Locate the cell with the specified text and output its [x, y] center coordinate. 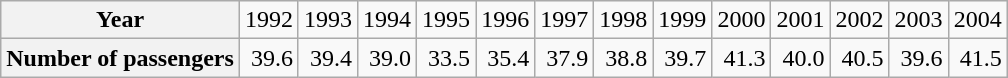
35.4 [506, 58]
Year [120, 20]
41.5 [978, 58]
1998 [624, 20]
1997 [564, 20]
1999 [682, 20]
39.4 [328, 58]
1995 [446, 20]
39.0 [386, 58]
1994 [386, 20]
2002 [860, 20]
37.9 [564, 58]
1993 [328, 20]
40.5 [860, 58]
39.7 [682, 58]
38.8 [624, 58]
2004 [978, 20]
2003 [918, 20]
41.3 [742, 58]
2000 [742, 20]
Number of passengers [120, 58]
33.5 [446, 58]
2001 [800, 20]
1992 [268, 20]
40.0 [800, 58]
1996 [506, 20]
